Determine the (X, Y) coordinate at the center of the cell enclosing the given text.  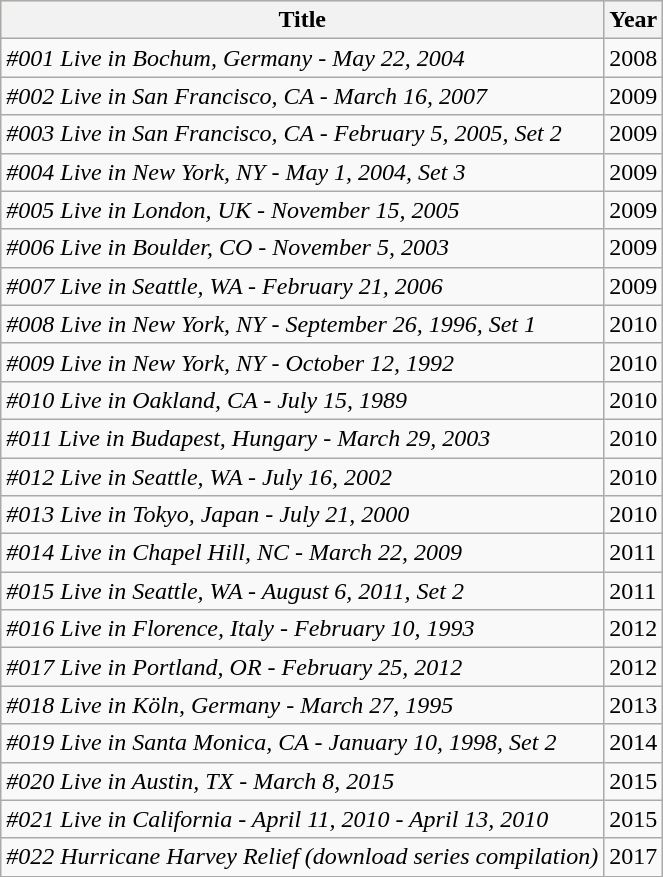
#001 Live in Bochum, Germany - May 22, 2004 (302, 58)
2014 (634, 743)
#017 Live in Portland, OR - February 25, 2012 (302, 667)
#018 Live in Köln, Germany - March 27, 1995 (302, 705)
#015 Live in Seattle, WA - August 6, 2011, Set 2 (302, 591)
#006 Live in Boulder, CO - November 5, 2003 (302, 248)
#013 Live in Tokyo, Japan - July 21, 2000 (302, 515)
#020 Live in Austin, TX - March 8, 2015 (302, 781)
#016 Live in Florence, Italy - February 10, 1993 (302, 629)
#007 Live in Seattle, WA - February 21, 2006 (302, 286)
#008 Live in New York, NY - September 26, 1996, Set 1 (302, 324)
#014 Live in Chapel Hill, NC - March 22, 2009 (302, 553)
2008 (634, 58)
#011 Live in Budapest, Hungary - March 29, 2003 (302, 438)
#021 Live in California - April 11, 2010 - April 13, 2010 (302, 819)
2013 (634, 705)
#004 Live in New York, NY - May 1, 2004, Set 3 (302, 172)
Title (302, 20)
#022 Hurricane Harvey Relief (download series compilation) (302, 857)
#002 Live in San Francisco, CA - March 16, 2007 (302, 96)
Year (634, 20)
#009 Live in New York, NY - October 12, 1992 (302, 362)
#010 Live in Oakland, CA - July 15, 1989 (302, 400)
#012 Live in Seattle, WA - July 16, 2002 (302, 477)
2017 (634, 857)
#019 Live in Santa Monica, CA - January 10, 1998, Set 2 (302, 743)
#005 Live in London, UK - November 15, 2005 (302, 210)
#003 Live in San Francisco, CA - February 5, 2005, Set 2 (302, 134)
